Pinpoint the cell where the given text exists, returning its [X, Y] midpoint coordinate. 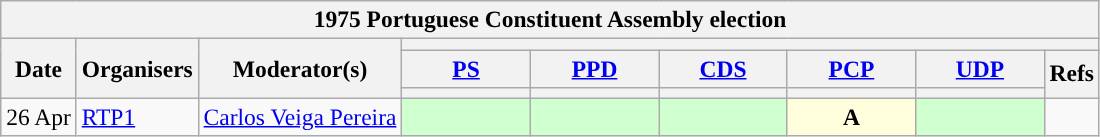
Date [39, 68]
Refs [1072, 74]
Carlos Veiga Pereira [300, 117]
Moderator(s) [300, 68]
CDS [723, 68]
A [851, 117]
UDP [980, 68]
PS [466, 68]
Organisers [137, 68]
1975 Portuguese Constituent Assembly election [550, 19]
26 Apr [39, 117]
RTP1 [137, 117]
PPD [594, 68]
PCP [851, 68]
